Locate the cell with the specified text and output its [X, Y] center coordinate. 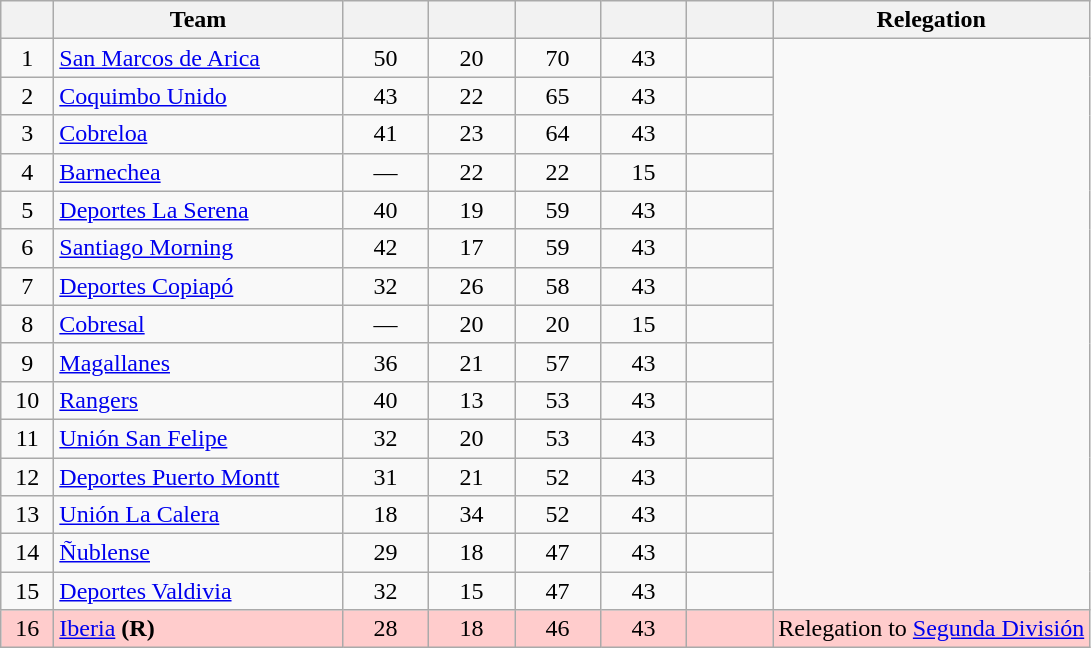
58 [557, 286]
Deportes Puerto Montt [198, 477]
3 [28, 134]
Santiago Morning [198, 248]
Magallanes [198, 362]
Team [198, 20]
57 [557, 362]
26 [471, 286]
Unión La Calera [198, 515]
50 [385, 58]
Deportes Copiapó [198, 286]
9 [28, 362]
10 [28, 400]
12 [28, 477]
Ñublense [198, 553]
Cobresal [198, 324]
17 [471, 248]
4 [28, 172]
1 [28, 58]
Relegation [932, 20]
Cobreloa [198, 134]
19 [471, 210]
Deportes La Serena [198, 210]
36 [385, 362]
29 [385, 553]
14 [28, 553]
7 [28, 286]
Relegation to Segunda División [932, 629]
46 [557, 629]
28 [385, 629]
Iberia (R) [198, 629]
16 [28, 629]
31 [385, 477]
5 [28, 210]
23 [471, 134]
70 [557, 58]
Rangers [198, 400]
42 [385, 248]
Deportes Valdivia [198, 591]
2 [28, 96]
Barnechea [198, 172]
11 [28, 438]
41 [385, 134]
Unión San Felipe [198, 438]
65 [557, 96]
6 [28, 248]
64 [557, 134]
San Marcos de Arica [198, 58]
8 [28, 324]
Coquimbo Unido [198, 96]
34 [471, 515]
